Determine the (X, Y) coordinate at the center of the cell enclosing the given text.  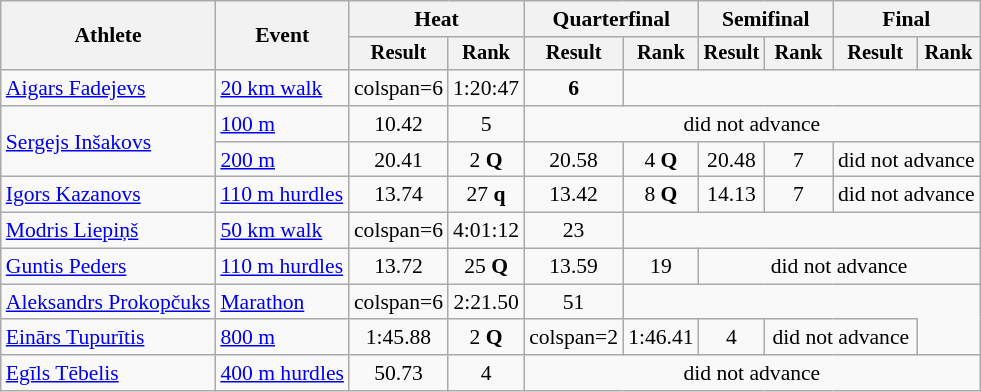
23 (574, 231)
800 m (282, 338)
51 (574, 302)
5 (486, 124)
19 (660, 267)
13.42 (574, 195)
2:21.50 (486, 302)
13.74 (398, 195)
Sergejs Inšakovs (108, 142)
1:46.41 (660, 338)
4 Q (660, 160)
Aigars Fadejevs (108, 88)
Semifinal (766, 19)
200 m (282, 160)
6 (574, 88)
8 Q (660, 195)
1:45.88 (398, 338)
50 km walk (282, 231)
27 q (486, 195)
13.72 (398, 267)
Marathon (282, 302)
Guntis Peders (108, 267)
400 m hurdles (282, 373)
Egīls Tēbelis (108, 373)
Event (282, 36)
Igors Kazanovs (108, 195)
14.13 (732, 195)
20.48 (732, 160)
100 m (282, 124)
10.42 (398, 124)
colspan=2 (574, 338)
50.73 (398, 373)
20.58 (574, 160)
25 Q (486, 267)
Quarterfinal (612, 19)
Final (906, 19)
1:20:47 (486, 88)
20 km walk (282, 88)
20.41 (398, 160)
Aleksandrs Prokopčuks (108, 302)
4:01:12 (486, 231)
Athlete (108, 36)
Heat (436, 19)
Einārs Tupurītis (108, 338)
Modris Liepiņš (108, 231)
13.59 (574, 267)
